Search for the cell housing the specified text and yield its (X, Y) center coordinate. 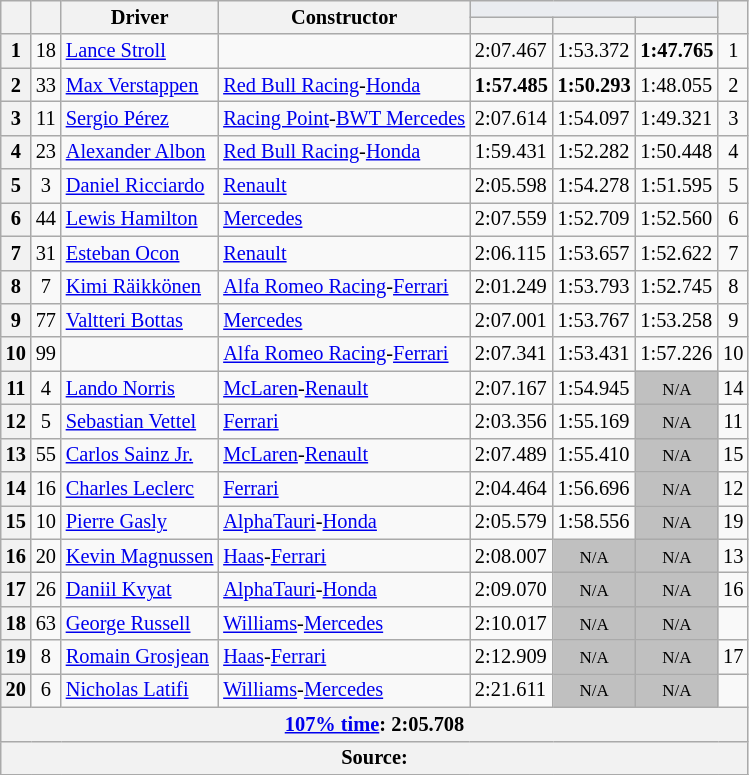
Carlos Sainz Jr. (140, 455)
1:57.226 (676, 354)
Kimi Räikkönen (140, 287)
2:05.579 (512, 522)
1:52.745 (676, 287)
Pierre Gasly (140, 522)
2:07.167 (512, 388)
2:04.464 (512, 489)
77 (46, 320)
1:55.410 (594, 455)
2:07.341 (512, 354)
Kevin Magnussen (140, 556)
107% time: 2:05.708 (375, 724)
1:53.767 (594, 320)
2:07.467 (512, 51)
1:54.945 (594, 388)
1:48.055 (676, 85)
1:53.431 (594, 354)
Sergio Pérez (140, 118)
63 (46, 623)
99 (46, 354)
1:50.293 (594, 85)
1:56.696 (594, 489)
2:07.559 (512, 219)
1:57.485 (512, 85)
1:50.448 (676, 152)
1:53.258 (676, 320)
1:47.765 (676, 51)
2:07.489 (512, 455)
33 (46, 85)
1:55.169 (594, 421)
2:10.017 (512, 623)
Romain Grosjean (140, 657)
55 (46, 455)
1:52.622 (676, 253)
Lance Stroll (140, 51)
Lando Norris (140, 388)
1:52.560 (676, 219)
2:21.611 (512, 690)
1:59.431 (512, 152)
1:53.372 (594, 51)
1:51.595 (676, 186)
1:52.709 (594, 219)
Daniil Kvyat (140, 589)
Nicholas Latifi (140, 690)
44 (46, 219)
2:07.614 (512, 118)
Driver (140, 17)
31 (46, 253)
Esteban Ocon (140, 253)
Valtteri Bottas (140, 320)
Daniel Ricciardo (140, 186)
1:58.556 (594, 522)
1:49.321 (676, 118)
Constructor (344, 17)
Max Verstappen (140, 85)
Sebastian Vettel (140, 421)
2:05.598 (512, 186)
Lewis Hamilton (140, 219)
1:53.793 (594, 287)
1:52.282 (594, 152)
Source: (375, 758)
Alexander Albon (140, 152)
2:03.356 (512, 421)
2:01.249 (512, 287)
23 (46, 152)
1:54.097 (594, 118)
George Russell (140, 623)
2:06.115 (512, 253)
26 (46, 589)
Racing Point-BWT Mercedes (344, 118)
1:53.657 (594, 253)
2:07.001 (512, 320)
Charles Leclerc (140, 489)
1:54.278 (594, 186)
2:08.007 (512, 556)
2:09.070 (512, 589)
2:12.909 (512, 657)
